Find where the given text appears and provide that cell's center as [x, y] coordinate. 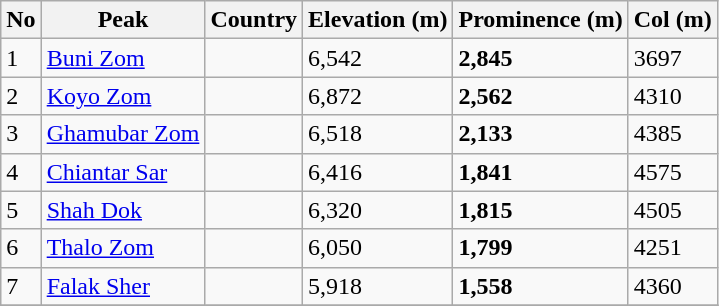
Prominence (m) [540, 20]
4385 [672, 134]
4360 [672, 286]
4310 [672, 96]
5 [21, 210]
1 [21, 58]
6,320 [378, 210]
1,799 [540, 248]
4 [21, 172]
7 [21, 286]
Buni Zom [123, 58]
6,872 [378, 96]
1,841 [540, 172]
1,558 [540, 286]
Ghamubar Zom [123, 134]
No [21, 20]
6,518 [378, 134]
1,815 [540, 210]
2,562 [540, 96]
Peak [123, 20]
4505 [672, 210]
3697 [672, 58]
6,542 [378, 58]
2 [21, 96]
6,416 [378, 172]
Chiantar Sar [123, 172]
Col (m) [672, 20]
6 [21, 248]
3 [21, 134]
6,050 [378, 248]
4575 [672, 172]
4251 [672, 248]
5,918 [378, 286]
Koyo Zom [123, 96]
Falak Sher [123, 286]
2,845 [540, 58]
2,133 [540, 134]
Shah Dok [123, 210]
Country [254, 20]
Thalo Zom [123, 248]
Elevation (m) [378, 20]
